Identify which cell holds the provided text, then report its (x, y) central coordinate. 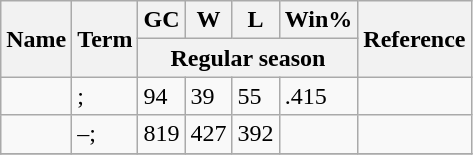
.415 (318, 96)
94 (162, 96)
Regular season (248, 58)
55 (256, 96)
Term (105, 39)
–; (105, 134)
392 (256, 134)
Win% (318, 20)
Reference (414, 39)
L (256, 20)
W (208, 20)
GC (162, 20)
Name (36, 39)
39 (208, 96)
; (105, 96)
819 (162, 134)
427 (208, 134)
